Locate the cell with the specified text and output its (X, Y) center coordinate. 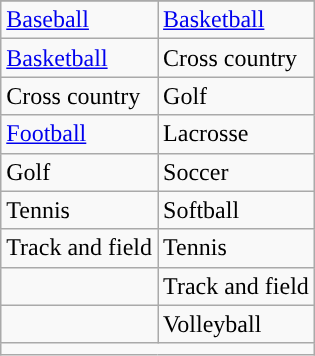
Soccer (236, 172)
Football (80, 134)
Volleyball (236, 324)
Lacrosse (236, 134)
Softball (236, 210)
Baseball (80, 20)
